Scan for the cell matching the given text and deliver its [X, Y] coordinate at center. 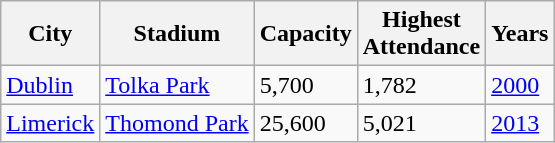
2000 [520, 85]
City [50, 34]
5,021 [421, 123]
Thomond Park [177, 123]
1,782 [421, 85]
2013 [520, 123]
Dublin [50, 85]
Tolka Park [177, 85]
Limerick [50, 123]
Capacity [306, 34]
25,600 [306, 123]
5,700 [306, 85]
HighestAttendance [421, 34]
Years [520, 34]
Stadium [177, 34]
